Capture the cell that displays the provided text and extract its (X, Y) central coordinate. 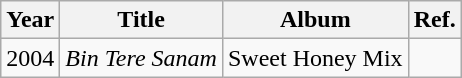
Title (142, 20)
Sweet Honey Mix (315, 58)
2004 (30, 58)
Album (315, 20)
Year (30, 20)
Ref. (434, 20)
Bin Tere Sanam (142, 58)
